Find where the given text appears and provide that cell's center as [x, y] coordinate. 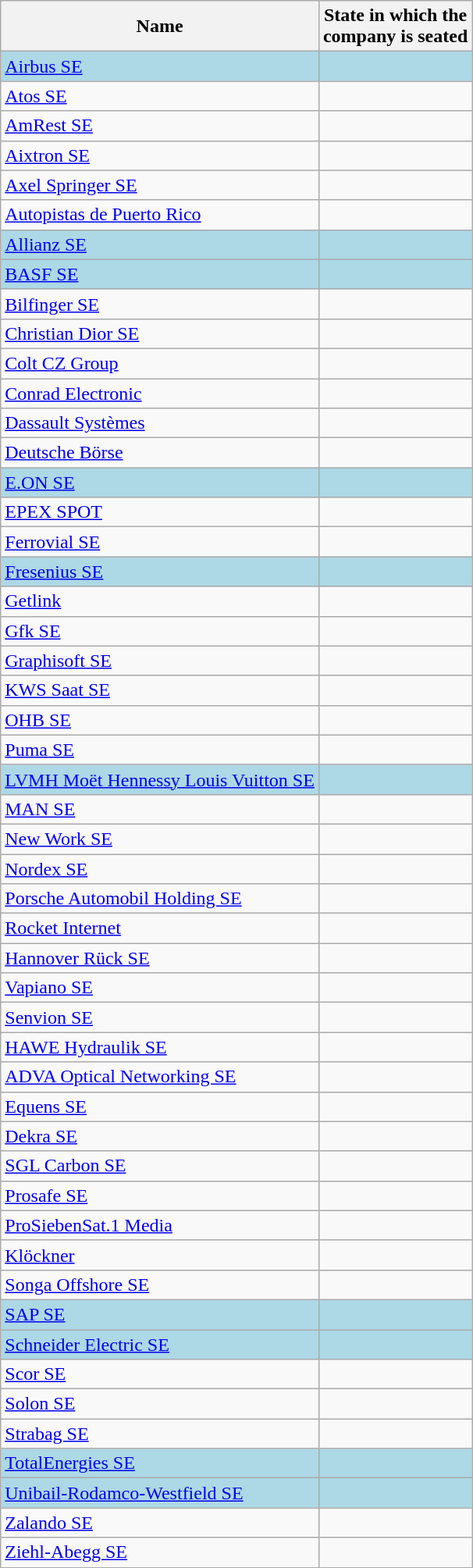
Unibail-Rodamco-Westfield SE [160, 1493]
Graphisoft SE [160, 661]
Porsche Automobil Holding SE [160, 899]
SGL Carbon SE [160, 1166]
Nordex SE [160, 869]
Ziehl-Abegg SE [160, 1552]
Dekra SE [160, 1136]
Scor SE [160, 1374]
Airbus SE [160, 66]
Gfk SE [160, 631]
SAP SE [160, 1314]
ProSiebenSat.1 Media [160, 1225]
Axel Springer SE [160, 185]
Dassault Systèmes [160, 423]
Puma SE [160, 750]
HAWE Hydraulik SE [160, 1047]
Deutsche Börse [160, 453]
Atos SE [160, 96]
E.ON SE [160, 483]
Klöckner [160, 1255]
Name [160, 27]
Christian Dior SE [160, 333]
Aixtron SE [160, 155]
OHB SE [160, 720]
Getlink [160, 601]
Hannover Rück SE [160, 958]
Colt CZ Group [160, 363]
Ferrovial SE [160, 542]
Zalando SE [160, 1523]
Autopistas de Puerto Rico [160, 215]
LVMH Moët Hennessy Louis Vuitton SE [160, 779]
Solon SE [160, 1404]
Schneider Electric SE [160, 1344]
Songa Offshore SE [160, 1285]
Bilfinger SE [160, 304]
EPEX SPOT [160, 512]
Fresenius SE [160, 572]
KWS Saat SE [160, 690]
Strabag SE [160, 1434]
Vapiano SE [160, 988]
ADVA Optical Networking SE [160, 1077]
Prosafe SE [160, 1196]
Senvion SE [160, 1017]
Conrad Electronic [160, 393]
TotalEnergies SE [160, 1463]
Rocket Internet [160, 928]
MAN SE [160, 809]
New Work SE [160, 839]
State in which thecompany is seated [395, 27]
AmRest SE [160, 126]
BASF SE [160, 274]
Allianz SE [160, 244]
Equens SE [160, 1107]
